Extract the (X, Y) coordinate from the center of the cell holding the provided text.  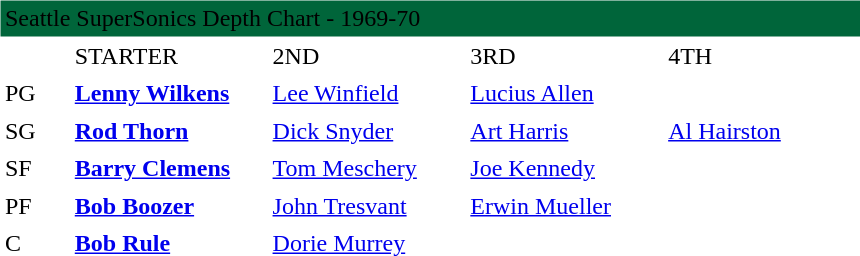
Tom Meschery (366, 168)
4TH (762, 56)
PG (34, 94)
John Tresvant (366, 206)
Al Hairston (762, 131)
Barry Clemens (168, 168)
Seattle SuperSonics Depth Chart - 1969-70 (430, 18)
Joe Kennedy (564, 168)
Dick Snyder (366, 131)
Lee Winfield (366, 94)
2ND (366, 56)
SG (34, 131)
Lenny Wilkens (168, 94)
Bob Boozer (168, 206)
PF (34, 206)
Erwin Mueller (564, 206)
STARTER (168, 56)
Rod Thorn (168, 131)
SF (34, 168)
Lucius Allen (564, 94)
3RD (564, 56)
Art Harris (564, 131)
